Pinpoint the cell where the given text exists, returning its (X, Y) midpoint coordinate. 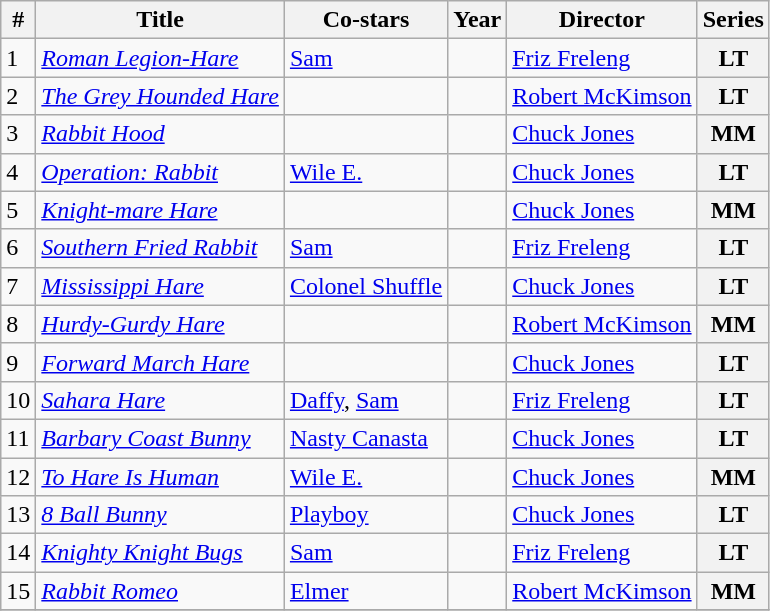
3 (18, 134)
Co-stars (366, 20)
Roman Legion-Hare (160, 58)
Rabbit Romeo (160, 591)
To Hare Is Human (160, 477)
13 (18, 515)
6 (18, 248)
Colonel Shuffle (366, 286)
8 (18, 324)
Hurdy-Gurdy Hare (160, 324)
11 (18, 438)
1 (18, 58)
14 (18, 553)
5 (18, 210)
7 (18, 286)
Southern Fried Rabbit (160, 248)
9 (18, 362)
Operation: Rabbit (160, 172)
4 (18, 172)
Mississippi Hare (160, 286)
The Grey Hounded Hare (160, 96)
Daffy, Sam (366, 400)
Forward March Hare (160, 362)
Sahara Hare (160, 400)
Playboy (366, 515)
Barbary Coast Bunny (160, 438)
Year (478, 20)
Director (602, 20)
15 (18, 591)
12 (18, 477)
Nasty Canasta (366, 438)
Series (733, 20)
Knighty Knight Bugs (160, 553)
Knight-mare Hare (160, 210)
Elmer (366, 591)
10 (18, 400)
Rabbit Hood (160, 134)
8 Ball Bunny (160, 515)
# (18, 20)
2 (18, 96)
Title (160, 20)
